Return (x, y) of the center of cell containing provided text 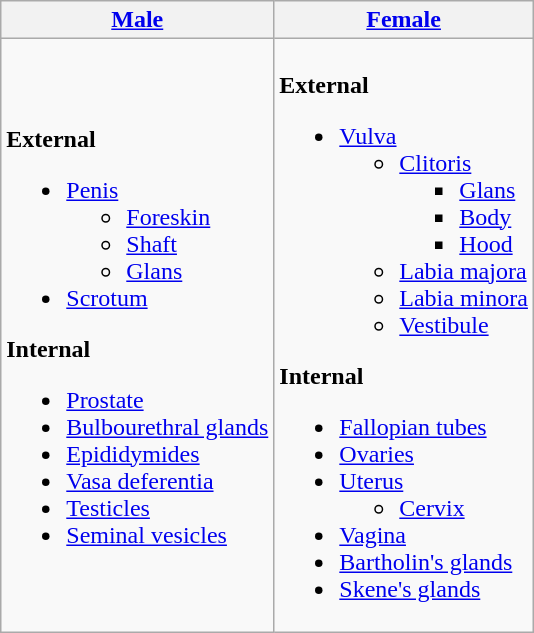
ExternalPenisForeskinShaftGlansScrotumInternalProstateBulbourethral glandsEpididymidesVasa deferentiaTesticlesSeminal vesicles (138, 336)
Female (404, 20)
Male (138, 20)
ExternalVulvaClitorisGlansBodyHoodLabia majoraLabia minoraVestibuleInternalFallopian tubesOvariesUterusCervixVaginaBartholin's glandsSkene's glands (404, 336)
